Scan for the cell matching the given text and deliver its (X, Y) coordinate at center. 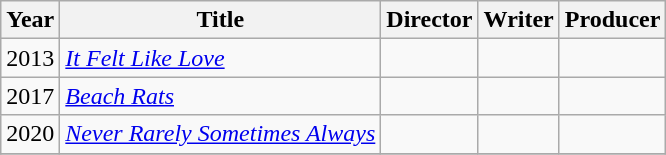
Writer (518, 20)
2020 (30, 134)
Never Rarely Sometimes Always (220, 134)
Producer (612, 20)
It Felt Like Love (220, 58)
Year (30, 20)
Title (220, 20)
Director (430, 20)
2017 (30, 96)
Beach Rats (220, 96)
2013 (30, 58)
